Scan for the cell matching the given text and deliver its (X, Y) coordinate at center. 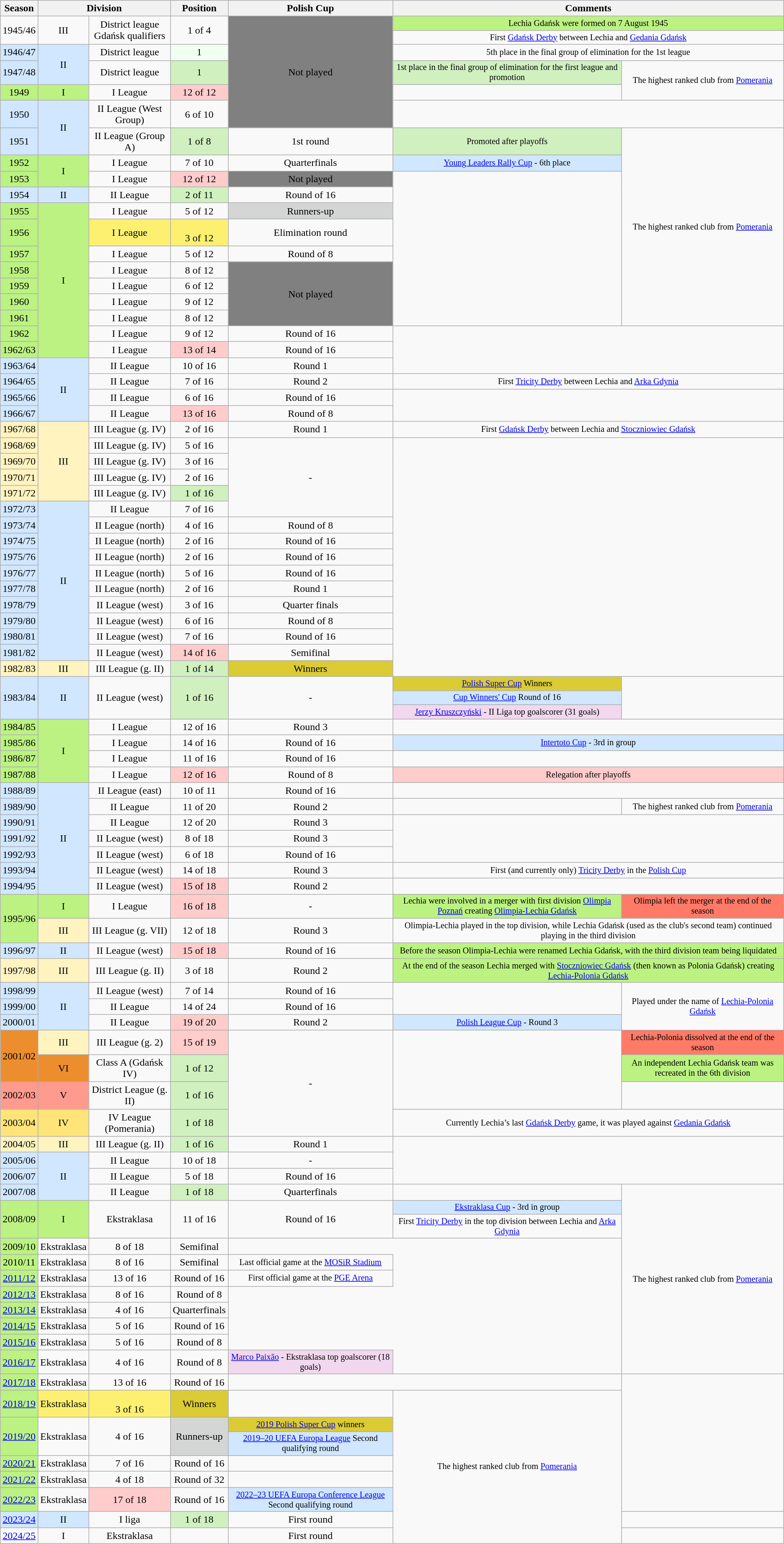
1 of 12 (199, 1068)
1949 (19, 93)
2000/01 (19, 1022)
2017/18 (19, 1382)
1971/72 (19, 493)
1980/81 (19, 637)
2003/04 (19, 1123)
6 of 12 (199, 286)
Polish League Cup - Round 3 (507, 1022)
7 of 10 (199, 163)
1959 (19, 286)
1962 (19, 334)
4 of 18 (130, 1479)
1960 (19, 302)
1991/92 (19, 838)
1986/87 (19, 759)
2016/17 (19, 1362)
II League (Group A) (130, 142)
Ekstraklasa Cup - 3rd in group (507, 1207)
12 of 20 (199, 822)
VI (63, 1068)
1992/93 (19, 854)
1958 (19, 270)
First Gdańsk Derby between Lechia and Stoczniowiec Gdańsk (588, 429)
1990/91 (19, 822)
1972/73 (19, 509)
First Gdańsk Derby between Lechia and Gedania Gdańsk (588, 37)
2012/13 (19, 1294)
District League (g. II) (130, 1096)
Polish Super Cup Winners (507, 684)
2007/08 (19, 1192)
2004/05 (19, 1144)
1st round (311, 142)
1964/65 (19, 382)
2022–23 UEFA Europa Conference League Second qualifying round (311, 1500)
12 of 18 (199, 930)
1987/88 (19, 775)
1951 (19, 142)
Jerzy Kruszczyński - II Liga top goalscorer (31 goals) (507, 712)
5th place in the final group of elimination for the 1st league (588, 52)
1953 (19, 179)
1978/79 (19, 605)
Played under the name of Lechia-Polonia Gdańsk (703, 1007)
1988/89 (19, 790)
1974/75 (19, 541)
1970/71 (19, 477)
1973/74 (19, 525)
10 of 18 (199, 1160)
1952 (19, 163)
Lechia Gdańsk were formed on 7 August 1945 (588, 23)
2015/16 (19, 1342)
Comments (588, 8)
V (63, 1096)
Lechia-Polonia dissolved at the end of the season (703, 1043)
1947/48 (19, 72)
2014/15 (19, 1326)
1945/46 (19, 30)
Cup Winners' Cup Round of 16 (507, 698)
I liga (130, 1520)
1983/84 (19, 698)
1995/96 (19, 918)
6 of 18 (199, 854)
First Tricity Derby in the top division between Lechia and Arka Gdynia (507, 1226)
13 of 14 (199, 350)
1955 (19, 211)
Position (199, 8)
2021/22 (19, 1479)
First (and currently only) Tricity Derby in the Polish Cup (588, 870)
2006/07 (19, 1176)
First official game at the PGE Arena (311, 1278)
1 of 14 (199, 669)
Currently Lechia’s last Gdańsk Derby game, it was played against Gedania Gdańsk (588, 1123)
Last official game at the MOSiR Stadium (311, 1262)
11 of 20 (199, 806)
1993/94 (19, 870)
Relegation after playoffs (588, 775)
10 of 11 (199, 790)
Before the season Olimpia-Lechia were renamed Lechia Gdańsk, with the third division team being liquidated (588, 950)
2010/11 (19, 1262)
III League (g. 2) (130, 1043)
1997/98 (19, 971)
1 of 4 (199, 30)
1999/00 (19, 1007)
1969/70 (19, 461)
1961 (19, 318)
Polish Cup (311, 8)
1968/69 (19, 445)
2022/23 (19, 1500)
1981/82 (19, 653)
II League (east) (130, 790)
Quarter finals (311, 605)
3 of 18 (199, 971)
1975/76 (19, 557)
1982/83 (19, 669)
1954 (19, 195)
2 of 11 (199, 195)
6 of 10 (199, 114)
1962/63 (19, 350)
Season (19, 8)
1957 (19, 254)
2018/19 (19, 1403)
2019–20 UEFA Europa League Second qualifying round (311, 1443)
IV (63, 1123)
1st place in the final group of elimination for the first league and promotion (507, 72)
2024/25 (19, 1536)
Elimination round (311, 232)
Marco Paixão - Ekstraklasa top goalscorer (18 goals) (311, 1362)
1998/99 (19, 991)
1994/95 (19, 886)
First Tricity Derby between Lechia and Arka Gdynia (588, 382)
1985/86 (19, 743)
17 of 18 (130, 1500)
10 of 16 (199, 366)
II League (West Group) (130, 114)
1 of 8 (199, 142)
1950 (19, 114)
1996/97 (19, 950)
5 of 18 (199, 1176)
1946/47 (19, 52)
2019/20 (19, 1437)
Round of 32 (199, 1479)
2008/09 (19, 1219)
At the end of the season Lechia merged with Stoczniowiec Gdańsk (then known as Polonia Gdańsk) creating Lechia-Polonia Gdańsk (588, 971)
Young Leaders Rally Cup - 6th place (507, 163)
2011/12 (19, 1278)
Olimpia left the merger at the end of the season (703, 906)
2023/24 (19, 1520)
2013/14 (19, 1310)
Promoted after playoffs (507, 142)
1989/90 (19, 806)
2009/10 (19, 1246)
Class A (Gdańsk IV) (130, 1068)
1979/80 (19, 621)
III League (g. VII) (130, 930)
2002/03 (19, 1096)
Intertoto Cup - 3rd in group (588, 743)
2001/02 (19, 1056)
2005/06 (19, 1160)
1984/85 (19, 727)
1976/77 (19, 573)
Lechia were involved in a merger with first division Olimpia Poznań creating Olimpia-Lechia Gdańsk (507, 906)
IV League (Pomerania) (130, 1123)
2019 Polish Super Cup winners (311, 1425)
1966/67 (19, 413)
2020/21 (19, 1464)
16 of 18 (199, 906)
1956 (19, 232)
1977/78 (19, 589)
An independent Lechia Gdańsk team was recreated in the 6th division (703, 1068)
3 of 12 (199, 232)
1965/66 (19, 398)
14 of 18 (199, 870)
1967/68 (19, 429)
19 of 20 (199, 1022)
15 of 19 (199, 1043)
1963/64 (19, 366)
7 of 14 (199, 991)
District leagueGdańsk qualifiers (130, 30)
Division (104, 8)
14 of 24 (199, 1007)
Olimpia-Lechia played in the top division, while Lechia Gdańsk (used as the club's second team) continued playing in the third division (588, 930)
